Pinpoint the cell where the given text exists, returning its (x, y) midpoint coordinate. 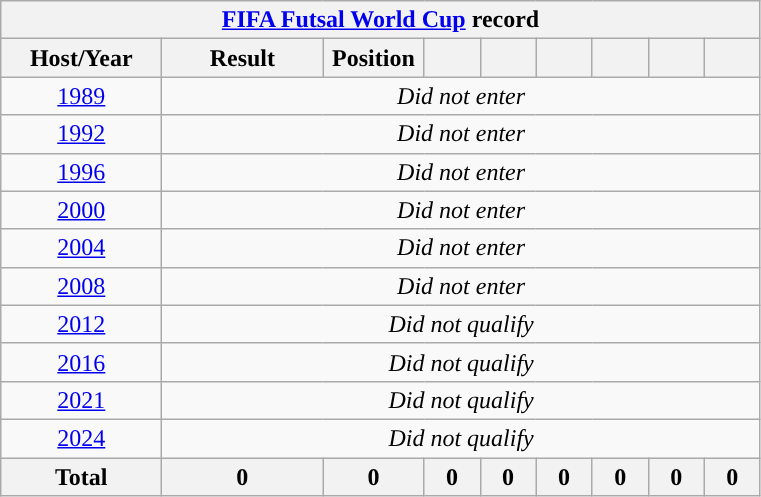
2021 (82, 400)
2016 (82, 362)
2008 (82, 286)
1992 (82, 134)
2000 (82, 210)
2004 (82, 248)
Host/Year (82, 58)
Result (242, 58)
Total (82, 477)
1989 (82, 96)
2024 (82, 438)
1996 (82, 172)
2012 (82, 324)
FIFA Futsal World Cup record (381, 20)
Position (374, 58)
